Pinpoint the cell where the given text exists, returning its [X, Y] midpoint coordinate. 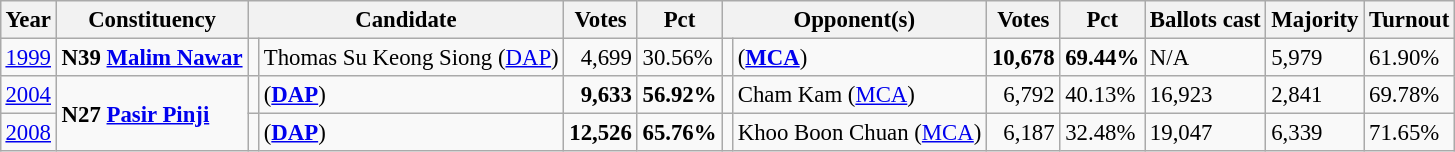
N/A [1206, 57]
N27 Pasir Pinji [152, 114]
Cham Kam (MCA) [859, 95]
N39 Malim Nawar [152, 57]
32.48% [1102, 133]
1999 [28, 57]
Thomas Su Keong Siong (DAP) [411, 57]
10,678 [1024, 57]
4,699 [600, 57]
65.76% [680, 133]
6,187 [1024, 133]
2,841 [1315, 95]
Turnout [1410, 20]
16,923 [1206, 95]
6,339 [1315, 133]
Majority [1315, 20]
61.90% [1410, 57]
Ballots cast [1206, 20]
69.78% [1410, 95]
12,526 [600, 133]
2008 [28, 133]
(MCA) [859, 57]
9,633 [600, 95]
6,792 [1024, 95]
5,979 [1315, 57]
56.92% [680, 95]
71.65% [1410, 133]
2004 [28, 95]
Year [28, 20]
Candidate [406, 20]
40.13% [1102, 95]
19,047 [1206, 133]
Opponent(s) [854, 20]
Constituency [152, 20]
69.44% [1102, 57]
Khoo Boon Chuan (MCA) [859, 133]
30.56% [680, 57]
